Determine the [X, Y] coordinate at the center of the cell enclosing the given text.  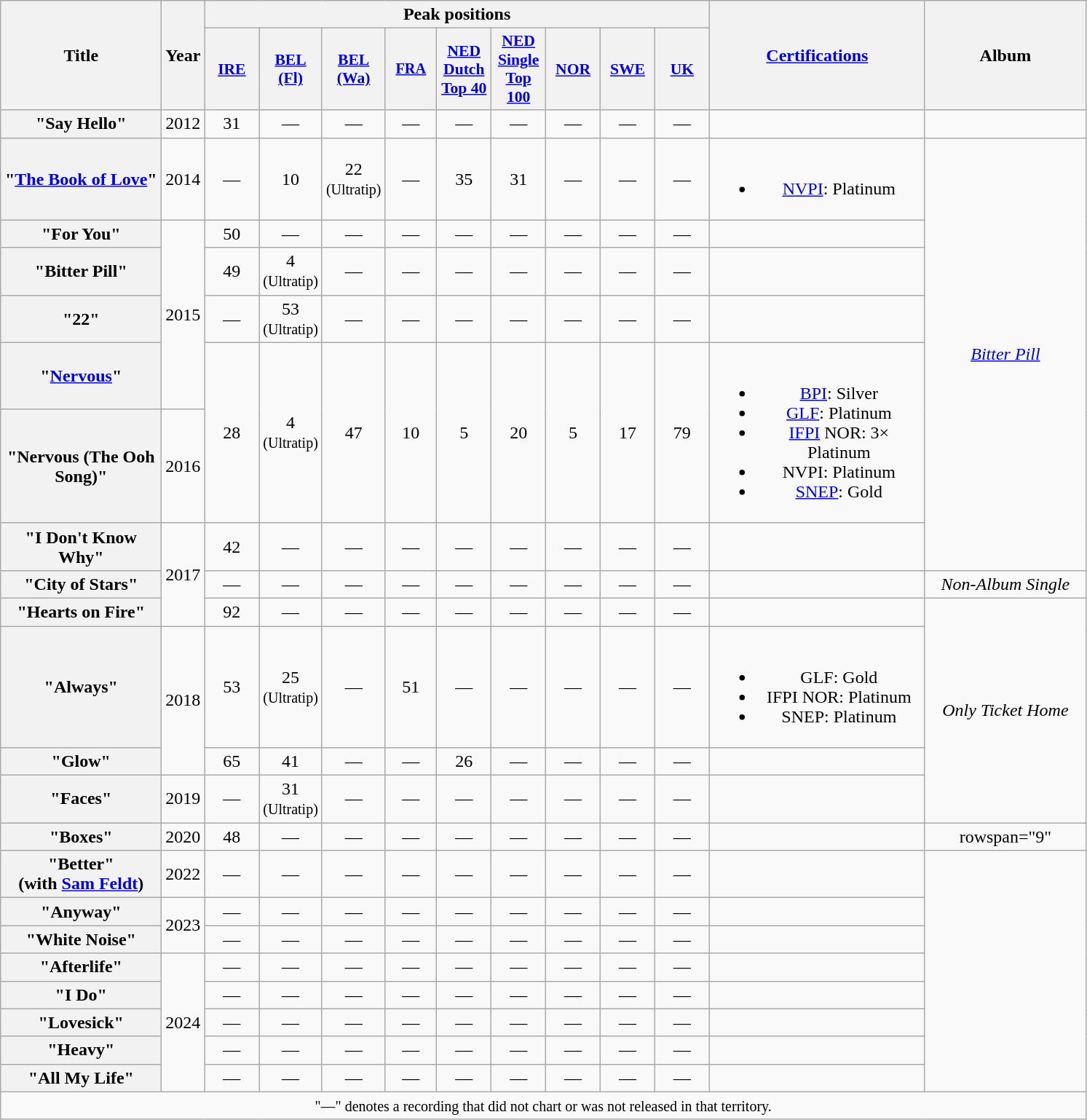
48 [232, 837]
2012 [183, 124]
2023 [183, 926]
"Afterlife" [82, 967]
Year [183, 55]
51 [411, 687]
2017 [183, 574]
"Say Hello" [82, 124]
"Heavy" [82, 1050]
Bitter Pill [1005, 354]
Title [82, 55]
"22" [82, 319]
Album [1005, 55]
"I Don't Know Why" [82, 546]
53(Ultratip) [291, 319]
92 [232, 612]
NVPI: Platinum [817, 179]
SWE [628, 69]
Certifications [817, 55]
IRE [232, 69]
"The Book of Love" [82, 179]
20 [518, 433]
"Lovesick" [82, 1022]
NEDDutchTop 40 [465, 69]
NEDSingleTop 100 [518, 69]
Only Ticket Home [1005, 710]
53 [232, 687]
"City of Stars" [82, 584]
79 [681, 433]
50 [232, 234]
BEL(Wa) [354, 69]
"White Noise" [82, 939]
2016 [183, 466]
GLF: GoldIFPI NOR: PlatinumSNEP: Platinum [817, 687]
2020 [183, 837]
"Nervous" [82, 376]
17 [628, 433]
2019 [183, 800]
BPI: SilverGLF: PlatinumIFPI NOR: 3× PlatinumNVPI: PlatinumSNEP: Gold [817, 433]
2024 [183, 1022]
FRA [411, 69]
"All My Life" [82, 1078]
"I Do" [82, 995]
25(Ultratip) [291, 687]
2022 [183, 874]
rowspan="9" [1005, 837]
Peak positions [457, 15]
"For You" [82, 234]
65 [232, 762]
"Faces" [82, 800]
"Bitter Pill" [82, 271]
Non-Album Single [1005, 584]
28 [232, 433]
49 [232, 271]
31(Ultratip) [291, 800]
"Boxes" [82, 837]
2014 [183, 179]
2018 [183, 701]
"Always" [82, 687]
"—" denotes a recording that did not chart or was not released in that territory. [543, 1105]
"Nervous (The Ooh Song)" [82, 466]
41 [291, 762]
2015 [183, 315]
47 [354, 433]
22(Ultratip) [354, 179]
42 [232, 546]
NOR [574, 69]
26 [465, 762]
"Anyway" [82, 912]
"Better"(with Sam Feldt) [82, 874]
35 [465, 179]
"Glow" [82, 762]
"Hearts on Fire" [82, 612]
BEL(Fl) [291, 69]
UK [681, 69]
